Locate the cell with the specified text and output its (X, Y) center coordinate. 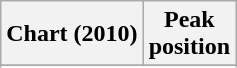
Peakposition (189, 34)
Chart (2010) (72, 34)
